Determine the [x, y] coordinate at the center of the cell enclosing the given text.  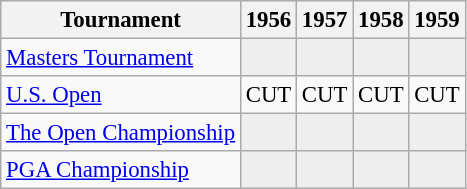
1958 [381, 20]
1957 [325, 20]
Tournament [121, 20]
PGA Championship [121, 170]
The Open Championship [121, 133]
1956 [268, 20]
1959 [437, 20]
U.S. Open [121, 95]
Masters Tournament [121, 58]
